From the cell containing the given text, extract its center point as (x, y) coordinate. 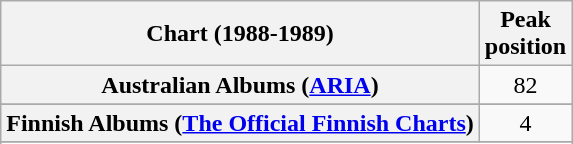
82 (525, 85)
4 (525, 123)
Peakposition (525, 34)
Chart (1988-1989) (240, 34)
Australian Albums (ARIA) (240, 85)
Finnish Albums (The Official Finnish Charts) (240, 123)
